For the text-containing cell, return its midpoint in (X, Y) coordinate format. 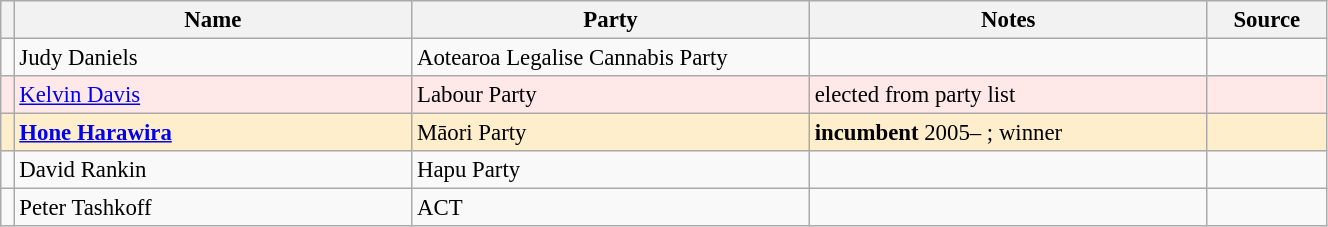
Name (213, 20)
Source (1266, 20)
Hapu Party (611, 170)
Labour Party (611, 95)
Māori Party (611, 133)
David Rankin (213, 170)
Party (611, 20)
incumbent 2005– ; winner (1008, 133)
ACT (611, 208)
Hone Harawira (213, 133)
Notes (1008, 20)
elected from party list (1008, 95)
Kelvin Davis (213, 95)
Peter Tashkoff (213, 208)
Judy Daniels (213, 58)
Aotearoa Legalise Cannabis Party (611, 58)
